Extract the (X, Y) coordinate from the center of the cell holding the provided text.  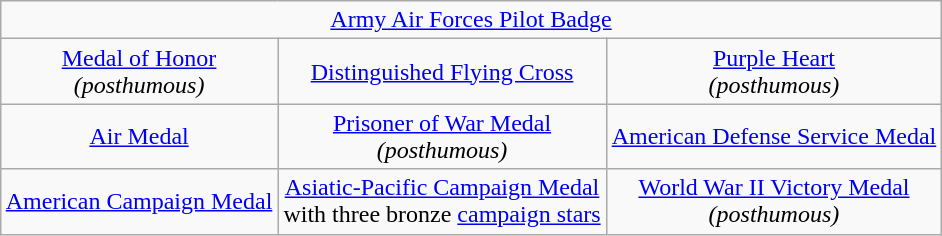
Distinguished Flying Cross (442, 72)
Purple Heart(posthumous) (774, 72)
Medal of Honor(posthumous) (139, 72)
World War II Victory Medal(posthumous) (774, 202)
Army Air Forces Pilot Badge (471, 20)
Asiatic-Pacific Campaign Medalwith three bronze campaign stars (442, 202)
American Campaign Medal (139, 202)
Prisoner of War Medal(posthumous) (442, 136)
American Defense Service Medal (774, 136)
Air Medal (139, 136)
